From the cell containing the given text, extract its center point as (x, y) coordinate. 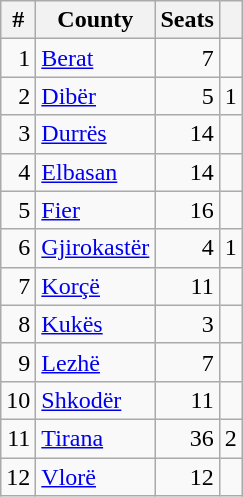
8 (18, 324)
Kukës (96, 324)
Durrës (96, 134)
9 (18, 362)
Berat (96, 58)
6 (18, 248)
Gjirokastër (96, 248)
# (18, 20)
16 (187, 210)
Vlorë (96, 477)
Seats (187, 20)
Fier (96, 210)
Lezhë (96, 362)
Korçë (96, 286)
Tirana (96, 438)
Shkodër (96, 400)
Dibër (96, 96)
36 (187, 438)
10 (18, 400)
Elbasan (96, 172)
County (96, 20)
